Pinpoint the cell where the given text exists, returning its (X, Y) midpoint coordinate. 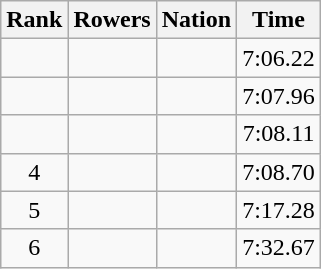
5 (34, 210)
7:08.70 (279, 172)
7:17.28 (279, 210)
4 (34, 172)
Nation (196, 20)
7:32.67 (279, 248)
Rank (34, 20)
Time (279, 20)
7:06.22 (279, 58)
7:07.96 (279, 96)
6 (34, 248)
Rowers (112, 20)
7:08.11 (279, 134)
